Return the (x, y) coordinate for the center point of the cell that contains the specified text.  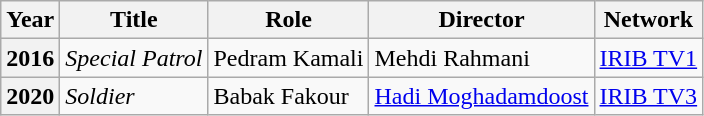
Soldier (134, 96)
Hadi Moghadamdoost (482, 96)
Special Patrol (134, 58)
Network (648, 20)
Role (288, 20)
2016 (30, 58)
Mehdi Rahmani (482, 58)
Year (30, 20)
Babak Fakour (288, 96)
IRIB TV1 (648, 58)
Director (482, 20)
Title (134, 20)
Pedram Kamali (288, 58)
IRIB TV3 (648, 96)
2020 (30, 96)
